Return (x, y) of the center of cell containing provided text 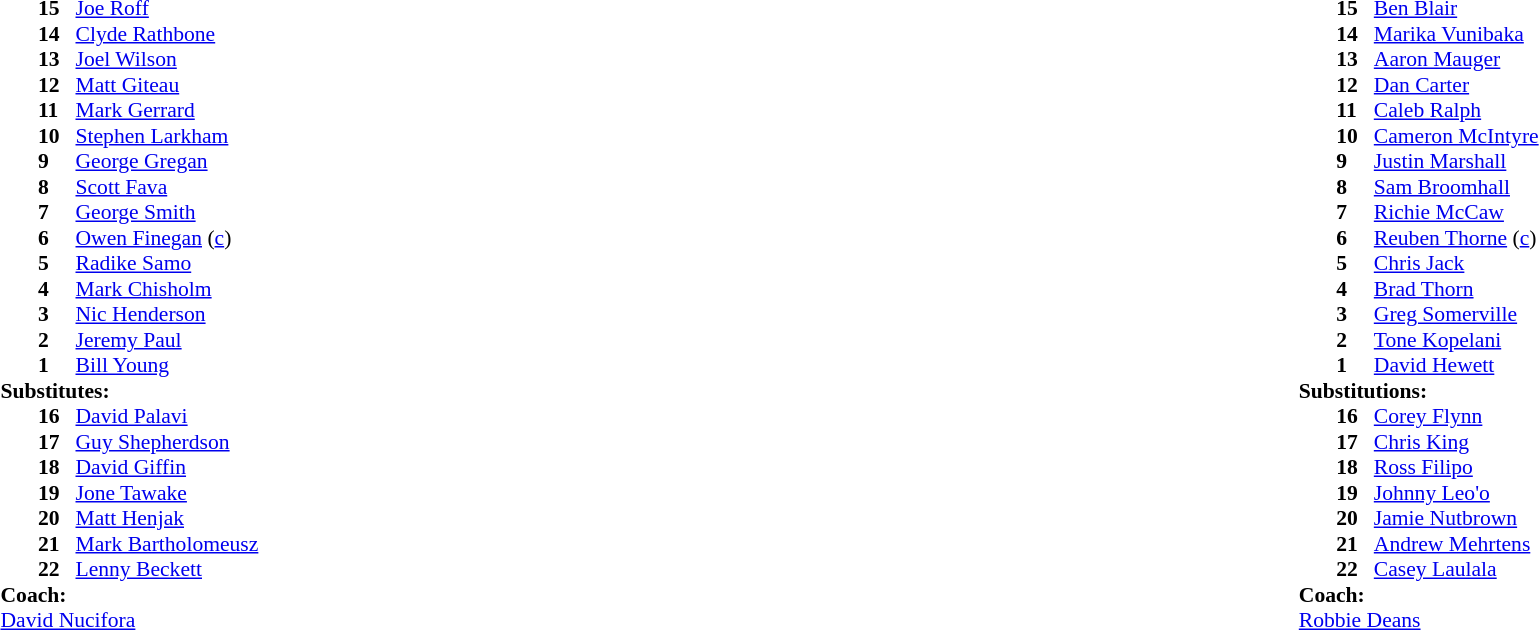
Lenny Beckett (168, 569)
Cameron McIntyre (1456, 136)
Guy Shepherdson (168, 442)
Mark Gerrard (168, 111)
David Giffin (168, 467)
Mark Bartholomeusz (168, 544)
Chris King (1456, 442)
Mark Chisholm (168, 289)
Richie McCaw (1456, 213)
George Gregan (168, 161)
Andrew Mehrtens (1456, 544)
George Smith (168, 213)
Reuben Thorne (c) (1456, 238)
Jeremy Paul (168, 340)
Sam Broomhall (1456, 187)
Scott Fava (168, 187)
Marika Vunibaka (1456, 34)
Johnny Leo'o (1456, 493)
Matt Giteau (168, 85)
Jamie Nutbrown (1456, 519)
Ross Filipo (1456, 467)
Clyde Rathbone (168, 34)
Substitutions: (1419, 391)
Radike Samo (168, 263)
Substitutes: (129, 391)
Chris Jack (1456, 263)
Caleb Ralph (1456, 111)
David Hewett (1456, 365)
David Palavi (168, 417)
Joel Wilson (168, 59)
Greg Somerville (1456, 315)
Corey Flynn (1456, 417)
Dan Carter (1456, 85)
Casey Laulala (1456, 569)
Brad Thorn (1456, 289)
Jone Tawake (168, 493)
Matt Henjak (168, 519)
Aaron Mauger (1456, 59)
Justin Marshall (1456, 161)
Tone Kopelani (1456, 340)
Bill Young (168, 365)
Owen Finegan (c) (168, 238)
Stephen Larkham (168, 136)
Nic Henderson (168, 315)
